Capture the cell that displays the provided text and extract its [x, y] central coordinate. 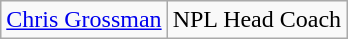
Chris Grossman [84, 20]
NPL Head Coach [256, 20]
